Provide the [X, Y] coordinate of the cell's center where the given text is located.  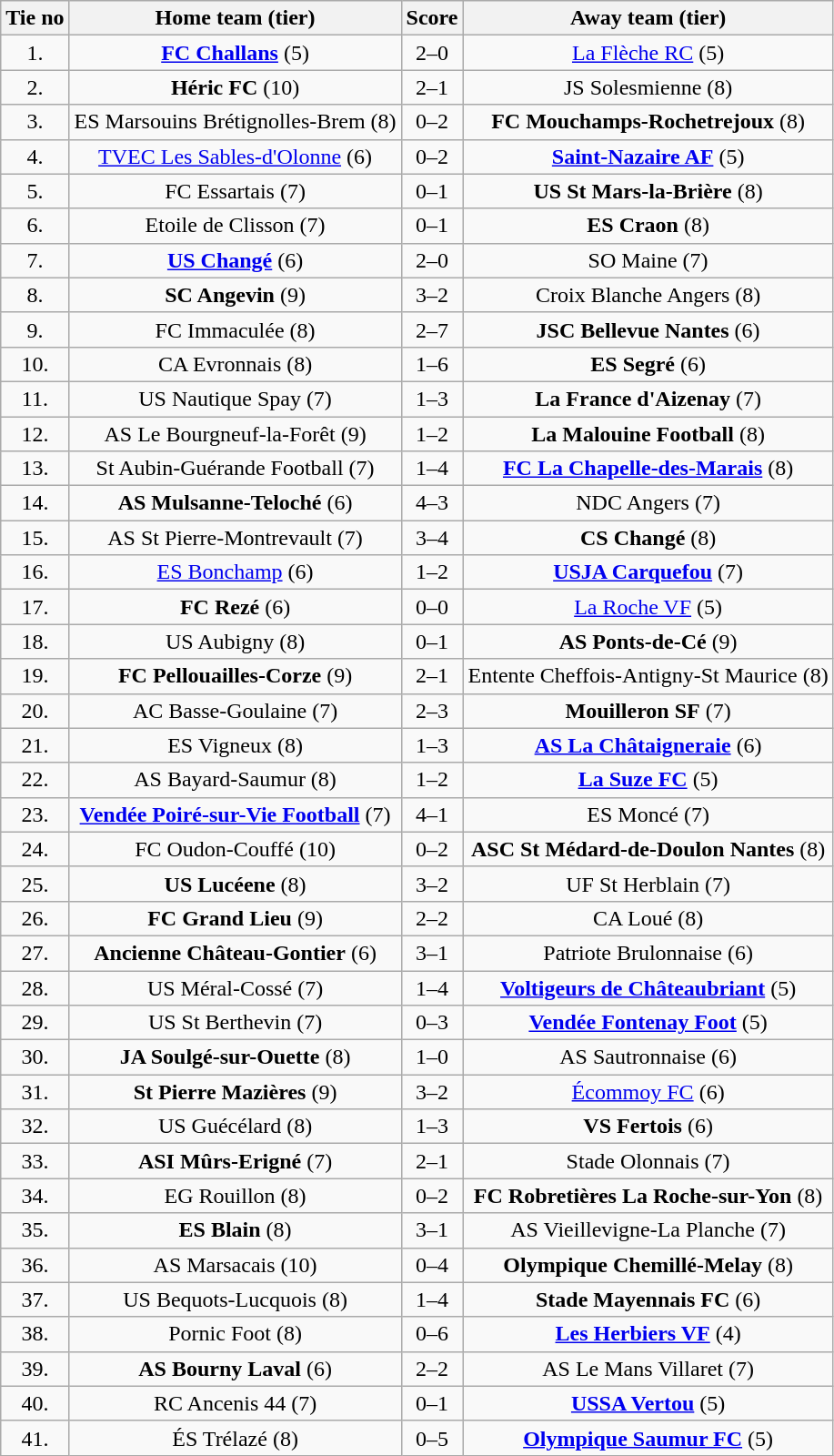
US Nautique Spay (7) [235, 399]
33. [35, 1161]
29. [35, 1023]
US Bequots-Lucquois (8) [235, 1299]
Ancienne Château-Gontier (6) [235, 953]
ES Vigneux (8) [235, 745]
4. [35, 157]
AS Ponts-de-Cé (9) [648, 642]
18. [35, 642]
Croix Blanche Angers (8) [648, 295]
Home team (tier) [235, 18]
ES Craon (8) [648, 226]
La Flèche RC (5) [648, 53]
AS Le Bourgneuf-la-Forêt (9) [235, 434]
VS Fertois (6) [648, 1127]
38. [35, 1334]
35. [35, 1230]
14. [35, 503]
13. [35, 469]
2. [35, 87]
30. [35, 1057]
Saint-Nazaire AF (5) [648, 157]
ASC St Médard-de-Doulon Nantes (8) [648, 849]
Away team (tier) [648, 18]
ES Blain (8) [235, 1230]
Écommoy FC (6) [648, 1092]
Patriote Brulonnaise (6) [648, 953]
9. [35, 329]
Olympique Chemillé-Melay (8) [648, 1265]
FC La Chapelle-des-Marais (8) [648, 469]
25. [35, 884]
FC Robretières La Roche-sur-Yon (8) [648, 1196]
SC Angevin (9) [235, 295]
ASI Mûrs-Erigné (7) [235, 1161]
0–6 [432, 1334]
6. [35, 226]
La Roche VF (5) [648, 607]
3–4 [432, 538]
JA Soulgé-sur-Ouette (8) [235, 1057]
FC Mouchamps-Rochetrejoux (8) [648, 122]
0–4 [432, 1265]
32. [35, 1127]
JS Solesmienne (8) [648, 87]
US Guécélard (8) [235, 1127]
5. [35, 191]
AS Le Mans Villaret (7) [648, 1369]
AS Vieillevigne-La Planche (7) [648, 1230]
TVEC Les Sables-d'Olonne (6) [235, 157]
US Changé (6) [235, 260]
37. [35, 1299]
39. [35, 1369]
10. [35, 364]
16. [35, 572]
4–3 [432, 503]
Olympique Saumur FC (5) [648, 1438]
La France d'Aizenay (7) [648, 399]
2–3 [432, 711]
FC Oudon-Couffé (10) [235, 849]
CS Changé (8) [648, 538]
FC Essartais (7) [235, 191]
27. [35, 953]
40. [35, 1403]
FC Rezé (6) [235, 607]
FC Grand Lieu (9) [235, 918]
AS Sautronnaise (6) [648, 1057]
11. [35, 399]
La Malouine Football (8) [648, 434]
JSC Bellevue Nantes (6) [648, 329]
AS La Châtaigneraie (6) [648, 745]
34. [35, 1196]
2–7 [432, 329]
ES Segré (6) [648, 364]
36. [35, 1265]
41. [35, 1438]
1–6 [432, 364]
0–3 [432, 1023]
31. [35, 1092]
US Méral-Cossé (7) [235, 987]
FC Challans (5) [235, 53]
AS Bayard-Saumur (8) [235, 780]
USSA Vertou (5) [648, 1403]
23. [35, 814]
ÉS Trélazé (8) [235, 1438]
Score [432, 18]
Héric FC (10) [235, 87]
EG Rouillon (8) [235, 1196]
Stade Mayennais FC (6) [648, 1299]
20. [35, 711]
24. [35, 849]
1. [35, 53]
CA Evronnais (8) [235, 364]
15. [35, 538]
1–0 [432, 1057]
0–0 [432, 607]
FC Pellouailles-Corze (9) [235, 676]
0–5 [432, 1438]
Les Herbiers VF (4) [648, 1334]
CA Loué (8) [648, 918]
AS Mulsanne-Teloché (6) [235, 503]
US Aubigny (8) [235, 642]
St Pierre Mazières (9) [235, 1092]
Tie no [35, 18]
NDC Angers (7) [648, 503]
19. [35, 676]
Etoile de Clisson (7) [235, 226]
RC Ancenis 44 (7) [235, 1403]
28. [35, 987]
USJA Carquefou (7) [648, 572]
AS St Pierre-Montrevault (7) [235, 538]
Stade Olonnais (7) [648, 1161]
AS Marsacais (10) [235, 1265]
26. [35, 918]
7. [35, 260]
12. [35, 434]
17. [35, 607]
ES Bonchamp (6) [235, 572]
SO Maine (7) [648, 260]
3. [35, 122]
UF St Herblain (7) [648, 884]
AS Bourny Laval (6) [235, 1369]
22. [35, 780]
US Lucéene (8) [235, 884]
Mouilleron SF (7) [648, 711]
AC Basse-Goulaine (7) [235, 711]
21. [35, 745]
ES Marsouins Brétignolles-Brem (8) [235, 122]
La Suze FC (5) [648, 780]
Voltigeurs de Châteaubriant (5) [648, 987]
US St Mars-la-Brière (8) [648, 191]
4–1 [432, 814]
Vendée Poiré-sur-Vie Football (7) [235, 814]
Entente Cheffois-Antigny-St Maurice (8) [648, 676]
ES Moncé (7) [648, 814]
FC Immaculée (8) [235, 329]
Pornic Foot (8) [235, 1334]
US St Berthevin (7) [235, 1023]
Vendée Fontenay Foot (5) [648, 1023]
8. [35, 295]
St Aubin-Guérande Football (7) [235, 469]
